Find where the given text appears and provide that cell's center as (X, Y) coordinate. 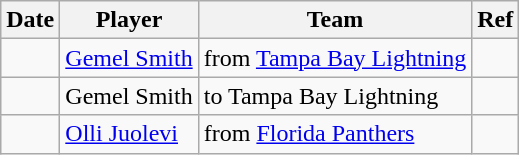
Ref (496, 20)
Player (129, 20)
from Tampa Bay Lightning (335, 58)
Team (335, 20)
to Tampa Bay Lightning (335, 96)
Date (30, 20)
Olli Juolevi (129, 134)
from Florida Panthers (335, 134)
